Capture the cell that displays the provided text and extract its (x, y) central coordinate. 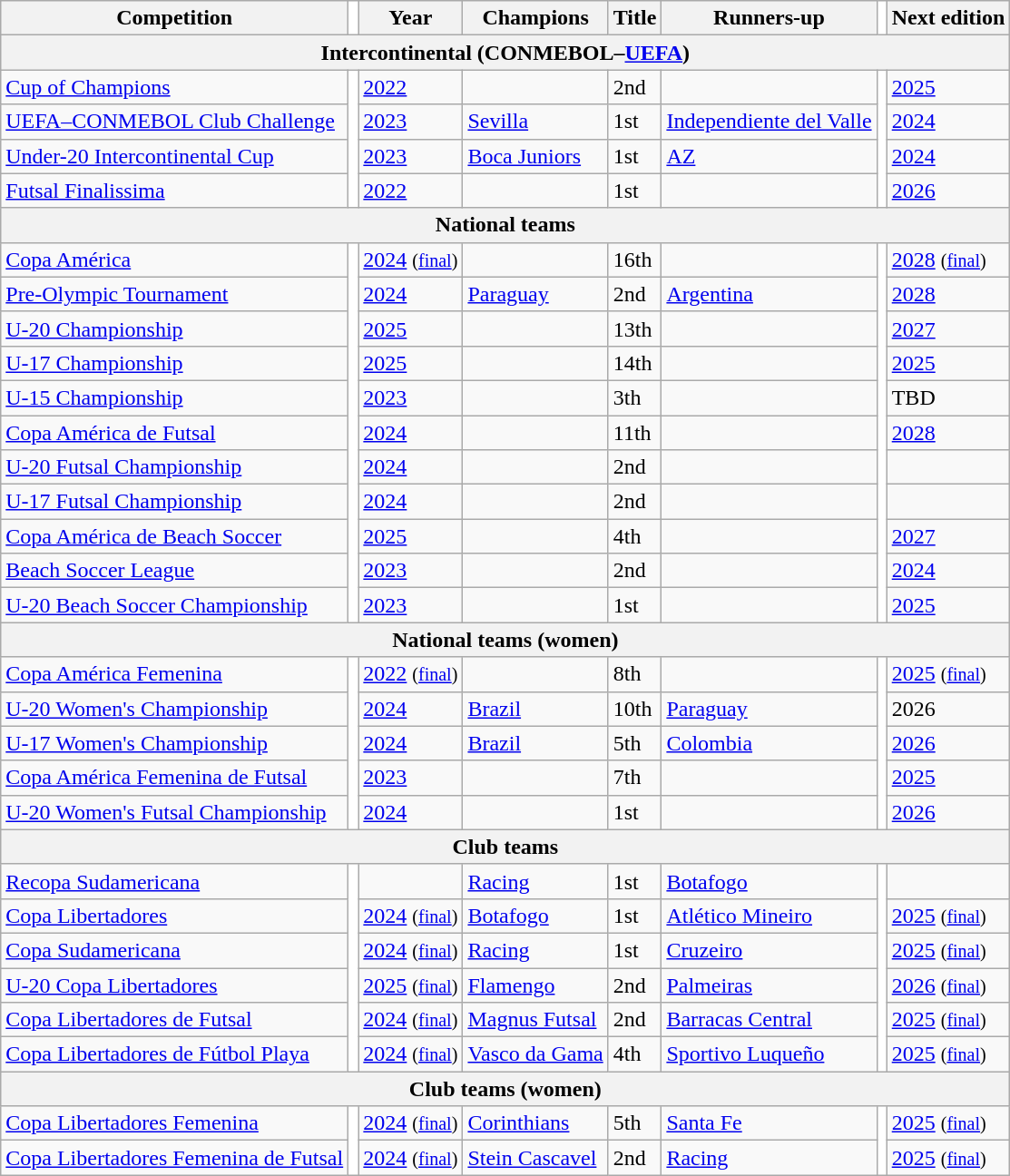
Title (635, 18)
Runners-up (770, 18)
13th (635, 328)
U-17 Women's Championship (174, 743)
U-20 Futsal Championship (174, 467)
U-20 Championship (174, 328)
Copa América Femenina (174, 674)
Beach Soccer League (174, 571)
Copa América de Beach Soccer (174, 536)
Magnus Futsal (535, 1020)
16th (635, 260)
2028 (final) (948, 260)
Recopa Sudamericana (174, 881)
Vasco da Gama (535, 1054)
Copa Sudamericana (174, 950)
14th (635, 363)
Copa América de Futsal (174, 433)
Copa Libertadores de Fútbol Playa (174, 1054)
Copa Libertadores Femenina (174, 1123)
Copa Libertadores de Futsal (174, 1020)
Atlético Mineiro (770, 916)
Champions (535, 18)
Pre-Olympic Tournament (174, 294)
Cruzeiro (770, 950)
3th (635, 397)
8th (635, 674)
Colombia (770, 743)
10th (635, 709)
U-17 Championship (174, 363)
AZ (770, 156)
Corinthians (535, 1123)
U-20 Copa Libertadores (174, 985)
U-20 Women's Futsal Championship (174, 812)
Club teams (505, 847)
2022 (final) (410, 674)
7th (635, 778)
Argentina (770, 294)
Santa Fe (770, 1123)
UEFA–CONMEBOL Club Challenge (174, 122)
Sportivo Luqueño (770, 1054)
National teams (women) (505, 640)
Club teams (women) (505, 1089)
Competition (174, 18)
U-15 Championship (174, 397)
Copa Libertadores Femenina de Futsal (174, 1158)
Barracas Central (770, 1020)
11th (635, 433)
Copa Libertadores (174, 916)
U-20 Beach Soccer Championship (174, 605)
Intercontinental (CONMEBOL–UEFA) (505, 53)
Boca Juniors (535, 156)
Copa América Femenina de Futsal (174, 778)
Copa América (174, 260)
Under-20 Intercontinental Cup (174, 156)
2026 (final) (948, 985)
Year (410, 18)
Flamengo (535, 985)
National teams (505, 225)
Stein Cascavel (535, 1158)
U-20 Women's Championship (174, 709)
Futsal Finalissima (174, 191)
Sevilla (535, 122)
TBD (948, 397)
Next edition (948, 18)
Cup of Champions (174, 87)
U-17 Futsal Championship (174, 502)
Palmeiras (770, 985)
Independiente del Valle (770, 122)
